Scan for the cell matching the given text and deliver its [X, Y] coordinate at center. 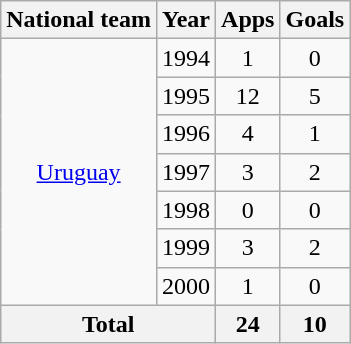
10 [315, 324]
1999 [186, 248]
Goals [315, 20]
Apps [248, 20]
Total [108, 324]
Year [186, 20]
4 [248, 134]
1996 [186, 134]
1997 [186, 172]
1994 [186, 58]
24 [248, 324]
Uruguay [79, 172]
12 [248, 96]
National team [79, 20]
1998 [186, 210]
5 [315, 96]
1995 [186, 96]
2000 [186, 286]
